Return (X, Y) of the center of cell containing provided text 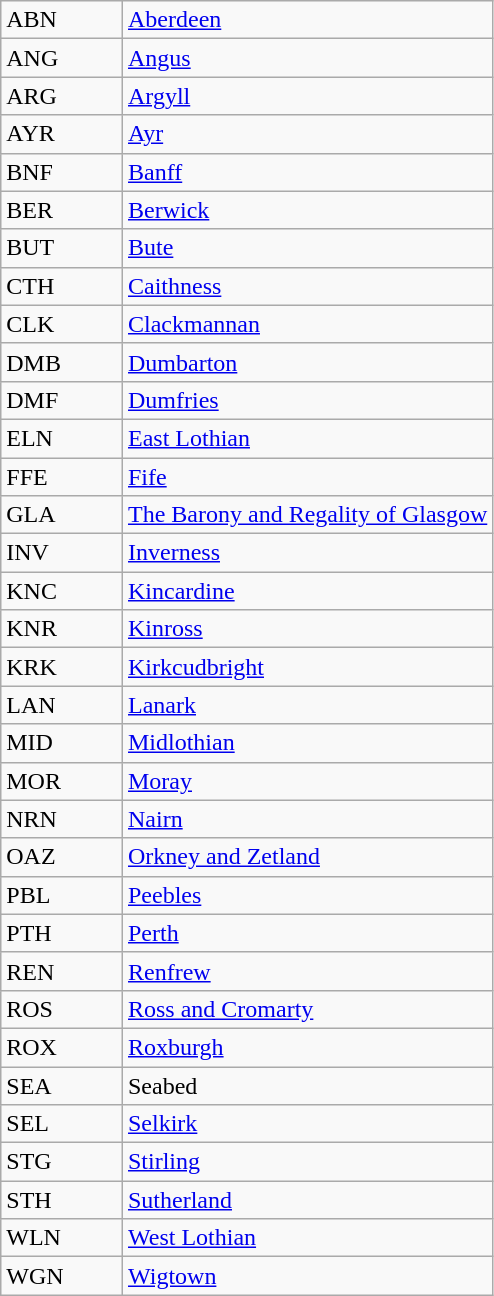
ARG (62, 96)
Ross and Cromarty (307, 1009)
Angus (307, 58)
Perth (307, 933)
Peebles (307, 895)
Kinross (307, 629)
Berwick (307, 210)
Dumbarton (307, 362)
Banff (307, 172)
Midlothian (307, 743)
Stirling (307, 1162)
KNC (62, 591)
ROX (62, 1047)
Dumfries (307, 400)
Inverness (307, 553)
Renfrew (307, 971)
The Barony and Regality of Glasgow (307, 515)
Sutherland (307, 1200)
KRK (62, 667)
BER (62, 210)
KNR (62, 629)
DMF (62, 400)
Moray (307, 781)
STG (62, 1162)
Aberdeen (307, 20)
SEL (62, 1124)
Caithness (307, 286)
Selkirk (307, 1124)
INV (62, 553)
DMB (62, 362)
FFE (62, 477)
WGN (62, 1276)
OAZ (62, 857)
ROS (62, 1009)
CLK (62, 324)
ELN (62, 438)
CTH (62, 286)
MID (62, 743)
Nairn (307, 819)
SEA (62, 1085)
BNF (62, 172)
BUT (62, 248)
Fife (307, 477)
AYR (62, 134)
WLN (62, 1238)
LAN (62, 705)
MOR (62, 781)
Lanark (307, 705)
REN (62, 971)
Kincardine (307, 591)
ABN (62, 20)
West Lothian (307, 1238)
GLA (62, 515)
Orkney and Zetland (307, 857)
NRN (62, 819)
Wigtown (307, 1276)
Clackmannan (307, 324)
Kirkcudbright (307, 667)
Seabed (307, 1085)
Bute (307, 248)
Argyll (307, 96)
STH (62, 1200)
PTH (62, 933)
East Lothian (307, 438)
PBL (62, 895)
ANG (62, 58)
Roxburgh (307, 1047)
Ayr (307, 134)
